Extract the (X, Y) coordinate from the center of the cell holding the provided text.  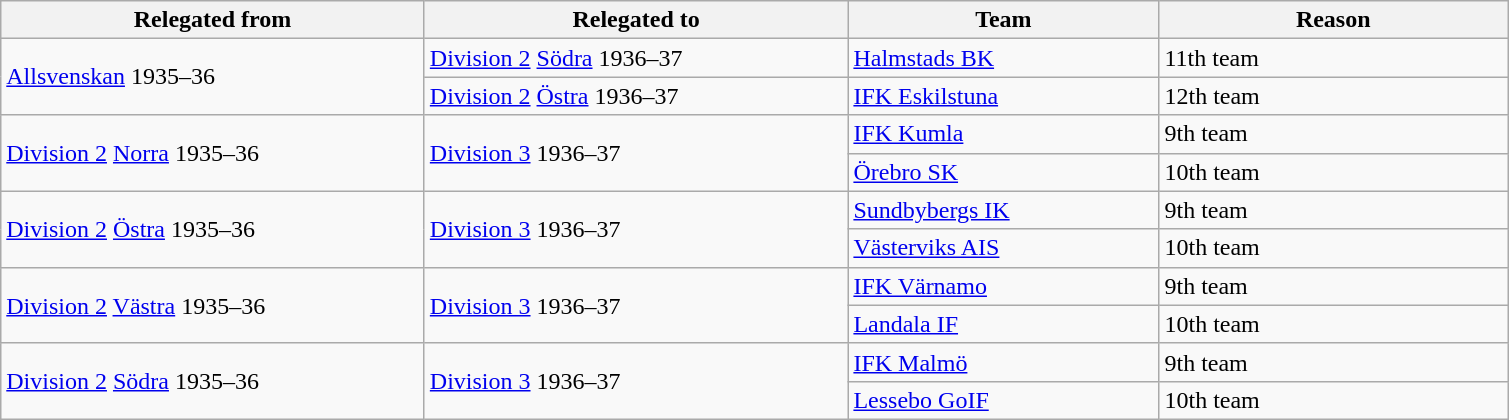
IFK Kumla (1004, 134)
Örebro SK (1004, 172)
Division 2 Södra 1936–37 (636, 58)
Allsvenskan 1935–36 (213, 77)
Division 2 Östra 1935–36 (213, 229)
Division 2 Västra 1935–36 (213, 305)
IFK Värnamo (1004, 286)
12th team (1334, 96)
Reason (1334, 20)
IFK Eskilstuna (1004, 96)
Halmstads BK (1004, 58)
Sundbybergs IK (1004, 210)
Landala IF (1004, 324)
Division 2 Östra 1936–37 (636, 96)
IFK Malmö (1004, 362)
Division 2 Norra 1935–36 (213, 153)
11th team (1334, 58)
Västerviks AIS (1004, 248)
Division 2 Södra 1935–36 (213, 381)
Lessebo GoIF (1004, 400)
Relegated to (636, 20)
Relegated from (213, 20)
Team (1004, 20)
